Return (x, y) of the center of cell containing provided text 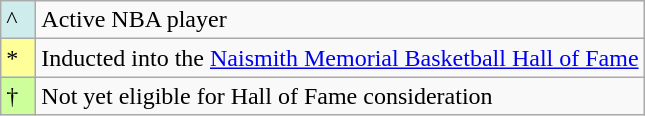
Inducted into the Naismith Memorial Basketball Hall of Fame (340, 58)
Not yet eligible for Hall of Fame consideration (340, 96)
Active NBA player (340, 20)
† (18, 96)
^ (18, 20)
* (18, 58)
